Detect which cell encompasses the target text, then output its (x, y) center coordinate. 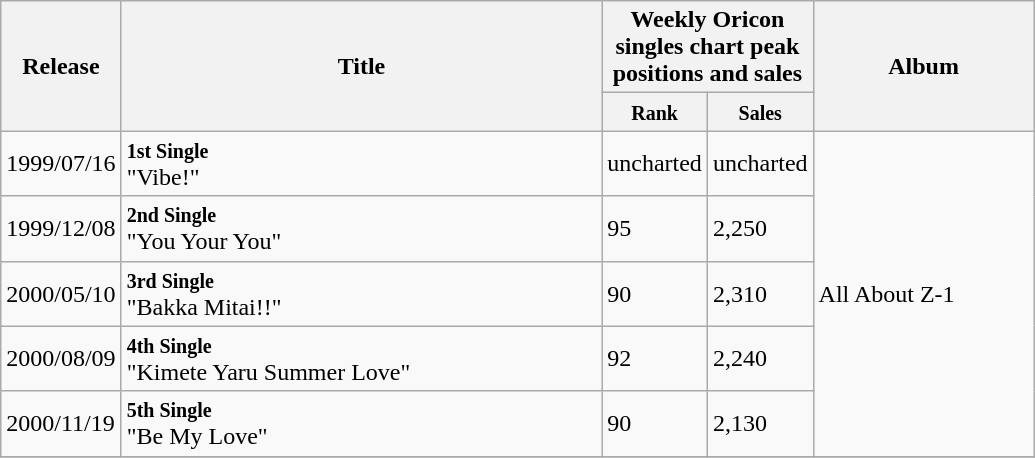
All About Z-1 (924, 294)
1999/12/08 (61, 228)
95 (655, 228)
2000/11/19 (61, 424)
1999/07/16 (61, 164)
2nd Single"You Your You" (362, 228)
2,310 (760, 294)
Weekly Oricon singles chart peak positions and sales (708, 47)
92 (655, 358)
Release (61, 66)
Album (924, 66)
Sales (760, 112)
2,240 (760, 358)
Title (362, 66)
3rd Single"Bakka Mitai!!" (362, 294)
5th Single"Be My Love" (362, 424)
Rank (655, 112)
2,130 (760, 424)
2000/08/09 (61, 358)
2,250 (760, 228)
4th Single"Kimete Yaru Summer Love" (362, 358)
1st Single"Vibe!" (362, 164)
2000/05/10 (61, 294)
